For the text-containing cell, return its midpoint in [X, Y] coordinate format. 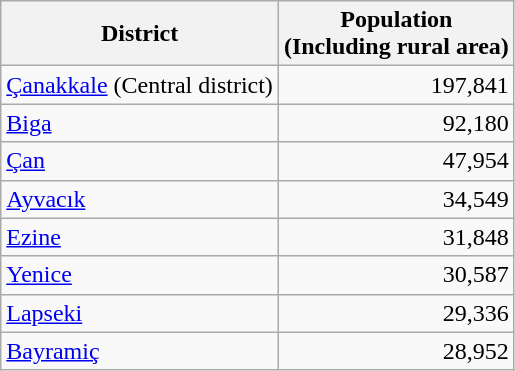
197,841 [396, 85]
Ayvacık [140, 199]
28,952 [396, 351]
Yenice [140, 275]
29,336 [396, 313]
Population(Including rural area) [396, 34]
Bayramiç [140, 351]
47,954 [396, 161]
Çanakkale (Central district) [140, 85]
92,180 [396, 123]
District [140, 34]
34,549 [396, 199]
Biga [140, 123]
30,587 [396, 275]
Lapseki [140, 313]
31,848 [396, 237]
Ezine [140, 237]
Çan [140, 161]
